Return (X, Y) of the center of cell containing provided text 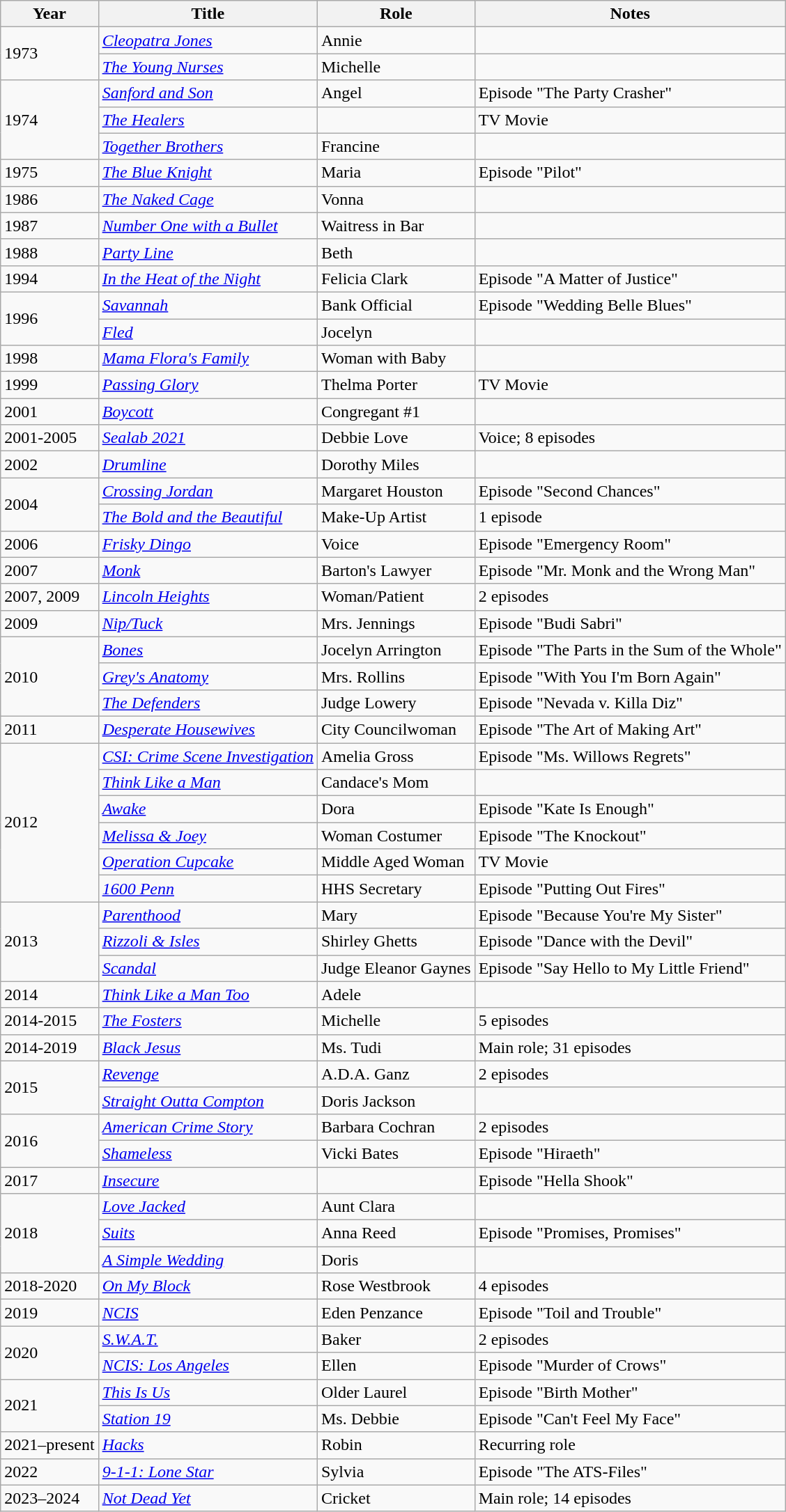
Sylvia (396, 1472)
The Bold and the Beautiful (208, 517)
Episode "Promises, Promises" (630, 1233)
2015 (49, 1087)
Boycott (208, 412)
Main role; 31 episodes (630, 1047)
Grey's Anatomy (208, 676)
Episode "Mr. Monk and the Wrong Man" (630, 570)
2018-2020 (49, 1286)
Melissa & Joey (208, 836)
Think Like a Man (208, 783)
Passing Glory (208, 385)
1600 Penn (208, 889)
2006 (49, 544)
2007 (49, 570)
Operation Cupcake (208, 862)
2014-2015 (49, 1021)
Middle Aged Woman (396, 862)
Jocelyn (396, 332)
Episode "The Party Crasher" (630, 93)
Scandal (208, 968)
The Naked Cage (208, 199)
2021–present (49, 1445)
Title (208, 14)
Episode "Murder of Crows" (630, 1366)
Make-Up Artist (396, 517)
2011 (49, 729)
HHS Secretary (396, 889)
Jocelyn Arrington (396, 650)
2013 (49, 942)
NCIS: Los Angeles (208, 1366)
Frisky Dingo (208, 544)
1999 (49, 385)
2018 (49, 1233)
2007, 2009 (49, 597)
The Blue Knight (208, 173)
Candace's Mom (396, 783)
Number One with a Bullet (208, 226)
2020 (49, 1353)
Episode "Wedding Belle Blues" (630, 305)
1994 (49, 279)
Think Like a Man Too (208, 995)
Drumline (208, 465)
Baker (396, 1339)
Annie (396, 40)
Judge Lowery (396, 703)
NCIS (208, 1313)
Savannah (208, 305)
Barbara Cochran (396, 1127)
Episode "The Parts in the Sum of the Whole" (630, 650)
Vonna (396, 199)
Episode "Nevada v. Killa Diz" (630, 703)
Mama Flora's Family (208, 359)
The Young Nurses (208, 67)
Congregant #1 (396, 412)
Rizzoli & Isles (208, 942)
Shirley Ghetts (396, 942)
Waitress in Bar (396, 226)
Doris Jackson (396, 1100)
Episode "Ms. Willows Regrets" (630, 756)
Cricket (396, 1498)
CSI: Crime Scene Investigation (208, 756)
American Crime Story (208, 1127)
Woman with Baby (396, 359)
The Defenders (208, 703)
Margaret Houston (396, 491)
Black Jesus (208, 1047)
Beth (396, 252)
Woman/Patient (396, 597)
Main role; 14 episodes (630, 1498)
Francine (396, 146)
Year (49, 14)
Straight Outta Compton (208, 1100)
The Healers (208, 120)
Episode "The Knockout" (630, 836)
Thelma Porter (396, 385)
2022 (49, 1472)
Nip/Tuck (208, 623)
Ellen (396, 1366)
2001 (49, 412)
Voice; 8 episodes (630, 438)
1974 (49, 120)
Shameless (208, 1153)
2012 (49, 822)
5 episodes (630, 1021)
Notes (630, 14)
Parenthood (208, 915)
Amelia Gross (396, 756)
1987 (49, 226)
Party Line (208, 252)
Angel (396, 93)
Mary (396, 915)
Episode "Putting Out Fires" (630, 889)
Insecure (208, 1180)
Eden Penzance (396, 1313)
Woman Costumer (396, 836)
Desperate Housewives (208, 729)
Sealab 2021 (208, 438)
Episode "Because You're My Sister" (630, 915)
S.W.A.T. (208, 1339)
1975 (49, 173)
Episode "Can't Feel My Face" (630, 1419)
A.D.A. Ganz (396, 1074)
2014-2019 (49, 1047)
1988 (49, 252)
Episode "Hiraeth" (630, 1153)
2014 (49, 995)
Revenge (208, 1074)
Fled (208, 332)
Episode "Second Chances" (630, 491)
Episode "Hella Shook" (630, 1180)
Barton's Lawyer (396, 570)
Episode "With You I'm Born Again" (630, 676)
Awake (208, 809)
1986 (49, 199)
2002 (49, 465)
City Councilwoman (396, 729)
2017 (49, 1180)
Anna Reed (396, 1233)
On My Block (208, 1286)
Monk (208, 570)
Robin (396, 1445)
2016 (49, 1140)
Sanford and Son (208, 93)
Bank Official (396, 305)
Ms. Debbie (396, 1419)
Episode "Budi Sabri" (630, 623)
Episode "A Matter of Justice" (630, 279)
Dorothy Miles (396, 465)
2004 (49, 504)
This Is Us (208, 1392)
Judge Eleanor Gaynes (396, 968)
2001-2005 (49, 438)
Hacks (208, 1445)
2023–2024 (49, 1498)
Love Jacked (208, 1207)
Crossing Jordan (208, 491)
Aunt Clara (396, 1207)
2009 (49, 623)
2010 (49, 676)
Episode "Birth Mother" (630, 1392)
2019 (49, 1313)
Older Laurel (396, 1392)
A Simple Wedding (208, 1260)
Episode "The ATS-Files" (630, 1472)
Episode "Say Hello to My Little Friend" (630, 968)
Episode "Dance with the Devil" (630, 942)
Bones (208, 650)
Together Brothers (208, 146)
Adele (396, 995)
Vicki Bates (396, 1153)
Debbie Love (396, 438)
Episode "The Art of Making Art" (630, 729)
In the Heat of the Night (208, 279)
Not Dead Yet (208, 1498)
Mrs. Jennings (396, 623)
Episode "Kate Is Enough" (630, 809)
Lincoln Heights (208, 597)
Ms. Tudi (396, 1047)
Voice (396, 544)
1973 (49, 54)
Doris (396, 1260)
Maria (396, 173)
Role (396, 14)
Episode "Pilot" (630, 173)
Suits (208, 1233)
1996 (49, 318)
Episode "Toil and Trouble" (630, 1313)
Dora (396, 809)
Recurring role (630, 1445)
2021 (49, 1405)
Episode "Emergency Room" (630, 544)
Cleopatra Jones (208, 40)
The Fosters (208, 1021)
Felicia Clark (396, 279)
Station 19 (208, 1419)
9-1-1: Lone Star (208, 1472)
Rose Westbrook (396, 1286)
1 episode (630, 517)
Mrs. Rollins (396, 676)
1998 (49, 359)
4 episodes (630, 1286)
